Pinpoint the cell where the given text exists, returning its [x, y] midpoint coordinate. 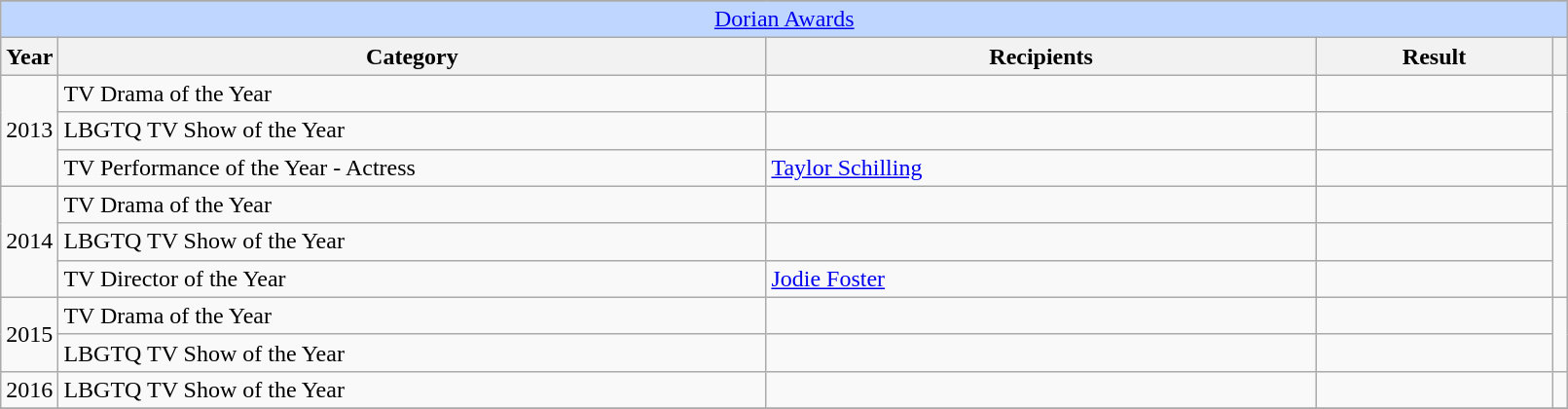
2014 [29, 242]
2016 [29, 390]
2015 [29, 334]
Dorian Awards [784, 19]
Recipients [1041, 56]
Taylor Schilling [1041, 167]
Year [29, 56]
Result [1434, 56]
Category [413, 56]
TV Performance of the Year - Actress [413, 167]
2013 [29, 130]
TV Director of the Year [413, 279]
Jodie Foster [1041, 279]
